For the text-containing cell, return its midpoint in [x, y] coordinate format. 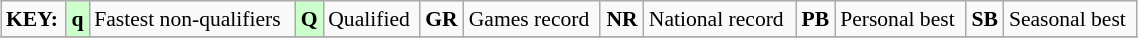
NR [622, 19]
q [78, 19]
Games record [532, 19]
Seasonal best [1070, 19]
Personal best [900, 19]
National record [720, 19]
Q [309, 19]
KEY: [34, 19]
SB [985, 19]
GR [442, 19]
PB [816, 19]
Fastest non-qualifiers [192, 19]
Qualified [371, 19]
